Locate the cell with the specified text and output its [X, Y] center coordinate. 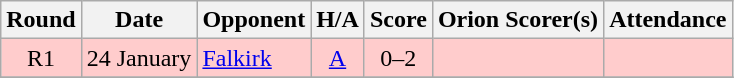
H/A [338, 20]
24 January [139, 58]
Round [41, 20]
Score [398, 20]
Opponent [254, 20]
0–2 [398, 58]
Date [139, 20]
Attendance [668, 20]
R1 [41, 58]
Orion Scorer(s) [518, 20]
A [338, 58]
Falkirk [254, 58]
